Find where the given text appears and provide that cell's center as [x, y] coordinate. 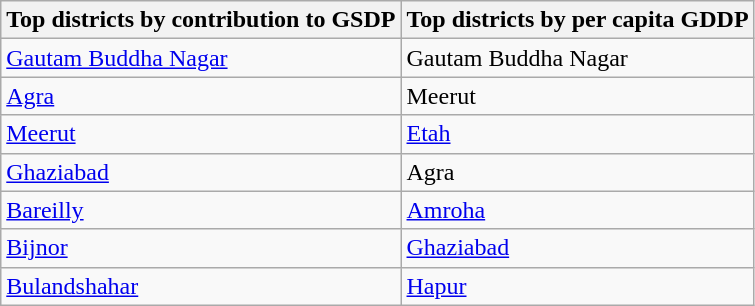
Bareilly [201, 210]
Amroha [578, 210]
Top districts by contribution to GSDP [201, 20]
Hapur [578, 286]
Etah [578, 134]
Top districts by per capita GDDP [578, 20]
Bijnor [201, 248]
Bulandshahar [201, 286]
